Pinpoint the cell where the given text exists, returning its (x, y) midpoint coordinate. 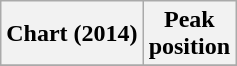
Chart (2014) (72, 34)
Peakposition (189, 34)
